Capture the cell that displays the provided text and extract its (x, y) central coordinate. 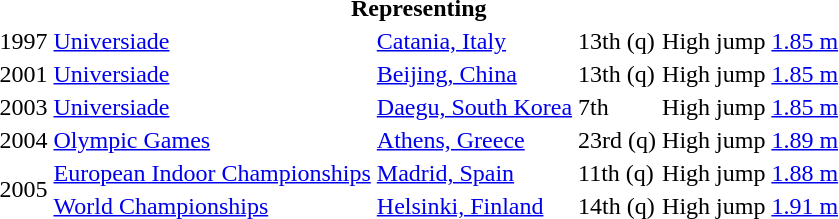
23rd (q) (618, 140)
Catania, Italy (474, 41)
Daegu, South Korea (474, 107)
11th (q) (618, 173)
Beijing, China (474, 74)
Olympic Games (212, 140)
Madrid, Spain (474, 173)
European Indoor Championships (212, 173)
Athens, Greece (474, 140)
7th (618, 107)
